Detect which cell encompasses the target text, then output its [X, Y] center coordinate. 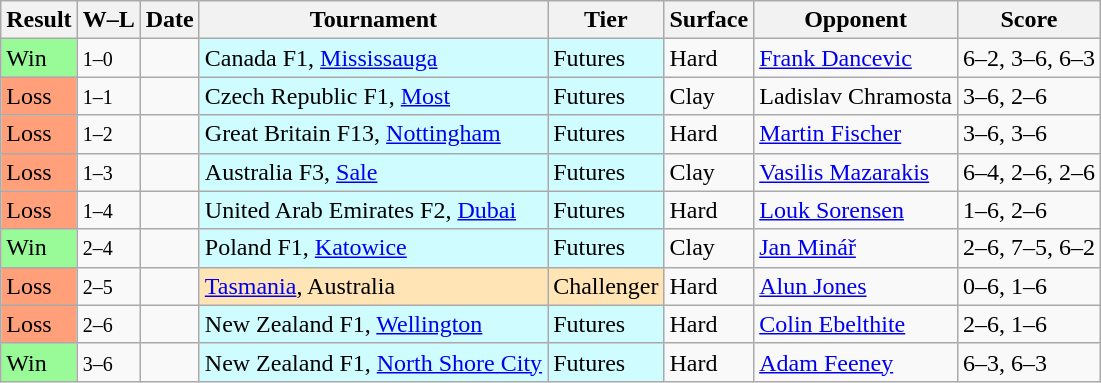
2–6, 1–6 [1028, 324]
Vasilis Mazarakis [856, 172]
6–3, 6–3 [1028, 362]
New Zealand F1, North Shore City [373, 362]
Result [39, 20]
Frank Dancevic [856, 58]
1–3 [108, 172]
Tier [606, 20]
Colin Ebelthite [856, 324]
Opponent [856, 20]
1–6, 2–6 [1028, 210]
Czech Republic F1, Most [373, 96]
Poland F1, Katowice [373, 248]
2–4 [108, 248]
0–6, 1–6 [1028, 286]
1–4 [108, 210]
Date [170, 20]
Surface [709, 20]
3–6 [108, 362]
2–6, 7–5, 6–2 [1028, 248]
Martin Fischer [856, 134]
Challenger [606, 286]
3–6, 2–6 [1028, 96]
6–2, 3–6, 6–3 [1028, 58]
1–0 [108, 58]
Great Britain F13, Nottingham [373, 134]
W–L [108, 20]
Tournament [373, 20]
2–6 [108, 324]
Louk Sorensen [856, 210]
Jan Minář [856, 248]
Australia F3, Sale [373, 172]
3–6, 3–6 [1028, 134]
Score [1028, 20]
Canada F1, Mississauga [373, 58]
Ladislav Chramosta [856, 96]
United Arab Emirates F2, Dubai [373, 210]
Adam Feeney [856, 362]
1–1 [108, 96]
Alun Jones [856, 286]
1–2 [108, 134]
2–5 [108, 286]
Tasmania, Australia [373, 286]
New Zealand F1, Wellington [373, 324]
6–4, 2–6, 2–6 [1028, 172]
